Output the (x, y) coordinate of the center of the cell containing the given text.  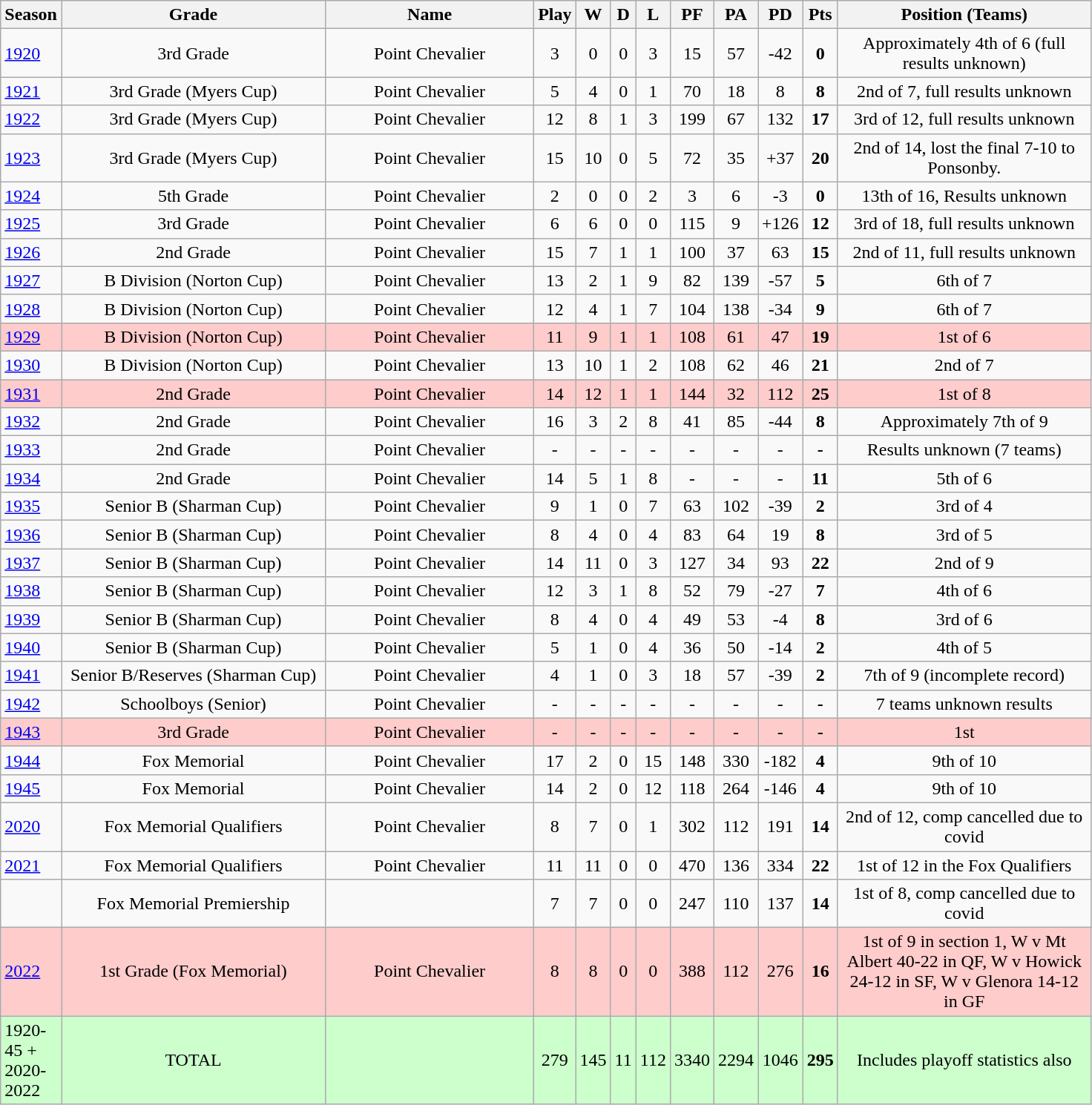
Includes playoff statistics also (964, 1061)
Schoolboys (Senior) (193, 704)
-14 (780, 647)
93 (780, 563)
388 (691, 972)
118 (691, 788)
1933 (31, 450)
1046 (780, 1061)
3340 (691, 1061)
1940 (31, 647)
25 (820, 394)
1st of 9 in section 1, W v Mt Albert 40-22 in QF, W v Howick 24-12 in SF, W v Glenora 14-12 in GF (964, 972)
70 (691, 91)
2nd of 11, full results unknown (964, 252)
Season (31, 15)
3rd of 6 (964, 619)
37 (736, 252)
5th of 6 (964, 478)
1st of 8, comp cancelled due to covid (964, 903)
138 (736, 309)
1927 (31, 280)
132 (780, 119)
20 (820, 157)
Results unknown (7 teams) (964, 450)
Approximately 7th of 9 (964, 422)
1920 (31, 53)
1922 (31, 119)
-34 (780, 309)
1944 (31, 760)
1923 (31, 157)
1938 (31, 591)
1st of 6 (964, 337)
W (593, 15)
136 (736, 865)
139 (736, 280)
247 (691, 903)
7 teams unknown results (964, 704)
4th of 6 (964, 591)
+37 (780, 157)
53 (736, 619)
35 (736, 157)
279 (555, 1061)
334 (780, 865)
1925 (31, 224)
61 (736, 337)
49 (691, 619)
Approximately 4th of 6 (full results unknown) (964, 53)
5th Grade (193, 196)
127 (691, 563)
85 (736, 422)
2nd of 7 (964, 365)
1937 (31, 563)
Senior B/Reserves (Sharman Cup) (193, 676)
-44 (780, 422)
67 (736, 119)
1st of 12 in the Fox Qualifiers (964, 865)
1930 (31, 365)
-42 (780, 53)
1941 (31, 676)
3rd of 12, full results unknown (964, 119)
2nd of 14, lost the final 7-10 to Ponsonby. (964, 157)
83 (691, 535)
13th of 16, Results unknown (964, 196)
47 (780, 337)
PD (780, 15)
36 (691, 647)
Name (430, 15)
302 (691, 826)
-4 (780, 619)
PF (691, 15)
110 (736, 903)
7th of 9 (incomplete record) (964, 676)
2021 (31, 865)
52 (691, 591)
145 (593, 1061)
64 (736, 535)
1936 (31, 535)
276 (780, 972)
1928 (31, 309)
62 (736, 365)
3rd of 18, full results unknown (964, 224)
-3 (780, 196)
1920-45 + 2020-2022 (31, 1061)
+126 (780, 224)
32 (736, 394)
3rd of 5 (964, 535)
L (653, 15)
1935 (31, 507)
1931 (31, 394)
191 (780, 826)
102 (736, 507)
1st Grade (Fox Memorial) (193, 972)
1926 (31, 252)
264 (736, 788)
-182 (780, 760)
2020 (31, 826)
50 (736, 647)
2nd of 9 (964, 563)
82 (691, 280)
1st (964, 732)
115 (691, 224)
2nd of 7, full results unknown (964, 91)
295 (820, 1061)
3rd of 4 (964, 507)
144 (691, 394)
Grade (193, 15)
Play (555, 15)
2nd of 12, comp cancelled due to covid (964, 826)
-27 (780, 591)
46 (780, 365)
21 (820, 365)
104 (691, 309)
4th of 5 (964, 647)
Fox Memorial Premiership (193, 903)
1929 (31, 337)
D (623, 15)
1945 (31, 788)
1st of 8 (964, 394)
PA (736, 15)
1921 (31, 91)
Position (Teams) (964, 15)
-57 (780, 280)
100 (691, 252)
TOTAL (193, 1061)
41 (691, 422)
199 (691, 119)
1942 (31, 704)
79 (736, 591)
2022 (31, 972)
1934 (31, 478)
1939 (31, 619)
148 (691, 760)
34 (736, 563)
72 (691, 157)
470 (691, 865)
2294 (736, 1061)
1932 (31, 422)
1924 (31, 196)
1943 (31, 732)
Pts (820, 15)
330 (736, 760)
137 (780, 903)
-146 (780, 788)
